For the text-containing cell, return its midpoint in [x, y] coordinate format. 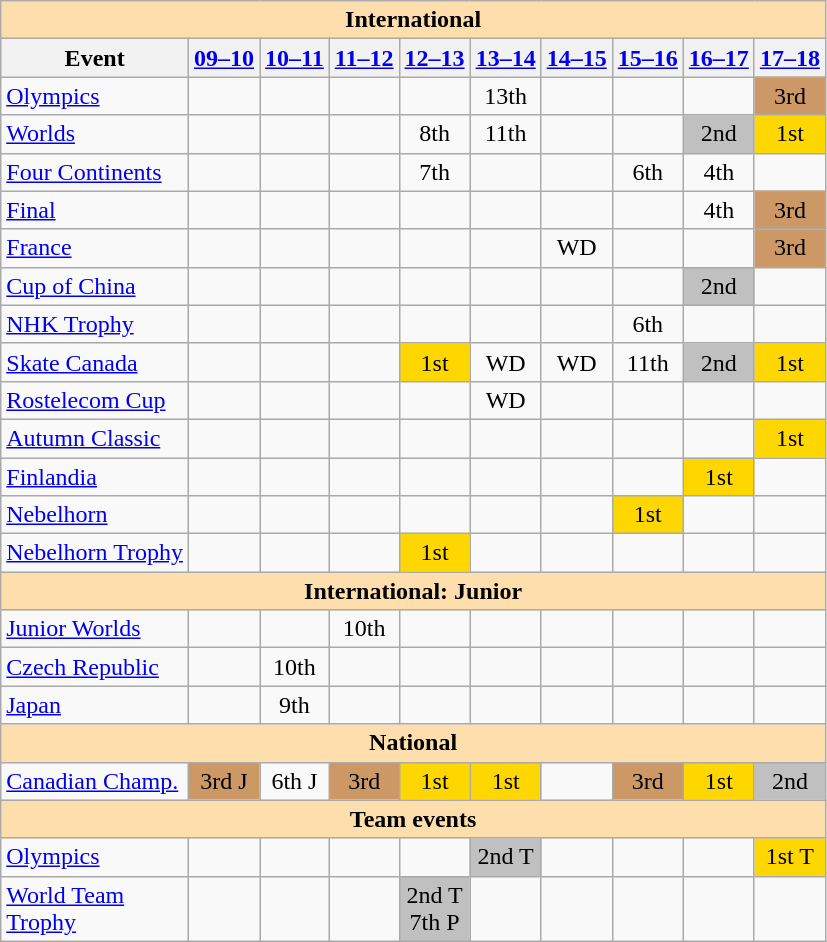
Nebelhorn Trophy [95, 553]
2nd T 7th P [434, 908]
Skate Canada [95, 362]
France [95, 248]
3rd J [224, 781]
17–18 [790, 58]
10–11 [295, 58]
09–10 [224, 58]
Worlds [95, 134]
Final [95, 210]
13th [506, 96]
Nebelhorn [95, 515]
Finlandia [95, 477]
Four Continents [95, 172]
NHK Trophy [95, 324]
2nd T [506, 857]
Team events [414, 819]
11–12 [364, 58]
13–14 [506, 58]
World TeamTrophy [95, 908]
14–15 [576, 58]
6th J [295, 781]
12–13 [434, 58]
Rostelecom Cup [95, 400]
8th [434, 134]
15–16 [648, 58]
International: Junior [414, 591]
16–17 [718, 58]
Junior Worlds [95, 629]
Cup of China [95, 286]
Autumn Classic [95, 438]
Czech Republic [95, 667]
Canadian Champ. [95, 781]
Event [95, 58]
9th [295, 705]
International [414, 20]
1st T [790, 857]
7th [434, 172]
Japan [95, 705]
National [414, 743]
